For the text-containing cell, return its midpoint in (x, y) coordinate format. 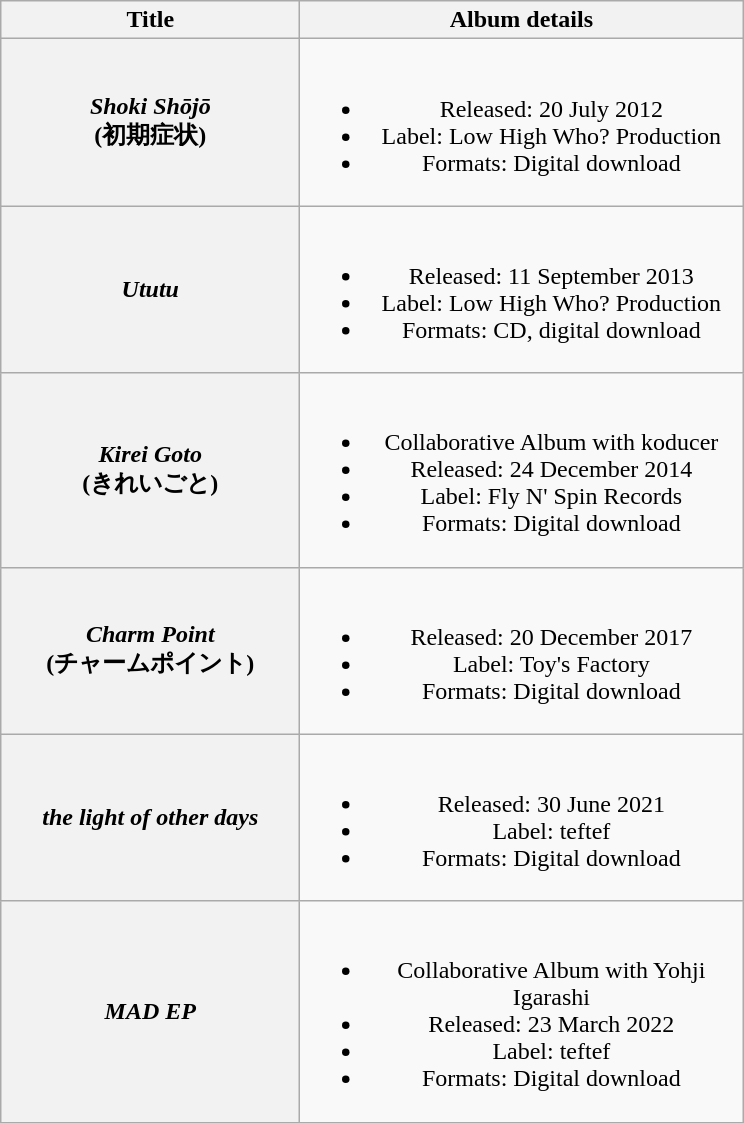
Shoki Shōjō(初期症状) (150, 122)
the light of other days (150, 818)
Released: 20 December 2017Label: Toy's FactoryFormats: Digital download (522, 650)
Released: 20 July 2012Label: Low High Who? ProductionFormats: Digital download (522, 122)
Kirei Goto(きれいごと) (150, 470)
Charm Point(チャームポイント) (150, 650)
Ututu (150, 290)
Released: 30 June 2021Label: teftefFormats: Digital download (522, 818)
Title (150, 20)
Released: 11 September 2013Label: Low High Who? ProductionFormats: CD, digital download (522, 290)
Collaborative Album with koducerReleased: 24 December 2014Label: Fly N' Spin RecordsFormats: Digital download (522, 470)
Album details (522, 20)
MAD EP (150, 1012)
Collaborative Album with Yohji IgarashiReleased: 23 March 2022Label: teftefFormats: Digital download (522, 1012)
